Determine the [x, y] coordinate at the center of the cell enclosing the given text.  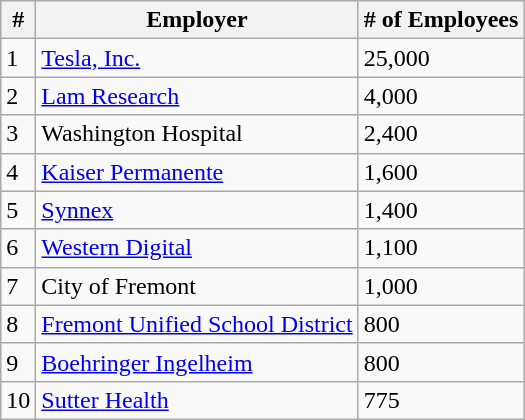
Washington Hospital [197, 134]
Lam Research [197, 96]
Fremont Unified School District [197, 324]
10 [18, 400]
Boehringer Ingelheim [197, 362]
Synnex [197, 210]
1,100 [441, 248]
4 [18, 172]
# [18, 20]
8 [18, 324]
3 [18, 134]
Sutter Health [197, 400]
2,400 [441, 134]
2 [18, 96]
Kaiser Permanente [197, 172]
25,000 [441, 58]
Tesla, Inc. [197, 58]
775 [441, 400]
Western Digital [197, 248]
1,400 [441, 210]
9 [18, 362]
4,000 [441, 96]
7 [18, 286]
City of Fremont [197, 286]
# of Employees [441, 20]
5 [18, 210]
1 [18, 58]
1,000 [441, 286]
Employer [197, 20]
6 [18, 248]
1,600 [441, 172]
